Output the (X, Y) coordinate of the center of the cell containing the given text.  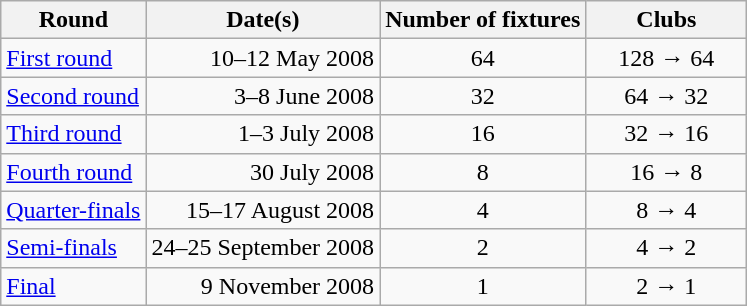
9 November 2008 (263, 286)
8 → 4 (666, 210)
3–8 June 2008 (263, 96)
64 → 32 (666, 96)
8 (483, 172)
Final (74, 286)
15–17 August 2008 (263, 210)
64 (483, 58)
Third round (74, 134)
16 (483, 134)
32 (483, 96)
First round (74, 58)
Clubs (666, 20)
Semi-finals (74, 248)
Date(s) (263, 20)
30 July 2008 (263, 172)
128 → 64 (666, 58)
Number of fixtures (483, 20)
Fourth round (74, 172)
4 → 2 (666, 248)
24–25 September 2008 (263, 248)
1–3 July 2008 (263, 134)
2 → 1 (666, 286)
16 → 8 (666, 172)
10–12 May 2008 (263, 58)
Round (74, 20)
1 (483, 286)
Second round (74, 96)
2 (483, 248)
32 → 16 (666, 134)
Quarter-finals (74, 210)
4 (483, 210)
